For the text-containing cell, return its midpoint in (X, Y) coordinate format. 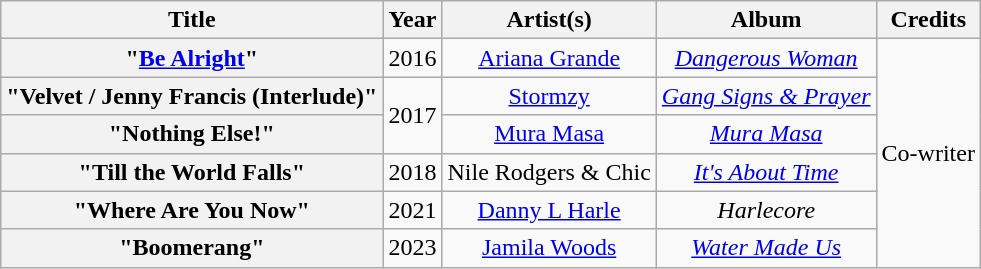
Jamila Woods (549, 248)
Album (766, 20)
Artist(s) (549, 20)
2021 (412, 210)
Co-writer (928, 153)
"Where Are You Now" (192, 210)
2017 (412, 115)
"Be Alright" (192, 58)
2018 (412, 172)
Ariana Grande (549, 58)
Credits (928, 20)
2016 (412, 58)
"Velvet / Jenny Francis (Interlude)" (192, 96)
Year (412, 20)
Danny L Harle (549, 210)
Dangerous Woman (766, 58)
It's About Time (766, 172)
2023 (412, 248)
Title (192, 20)
Stormzy (549, 96)
Harlecore (766, 210)
Water Made Us (766, 248)
"Till the World Falls" (192, 172)
"Nothing Else!" (192, 134)
"Boomerang" (192, 248)
Nile Rodgers & Chic (549, 172)
Gang Signs & Prayer (766, 96)
